Scan for the cell matching the given text and deliver its (x, y) coordinate at center. 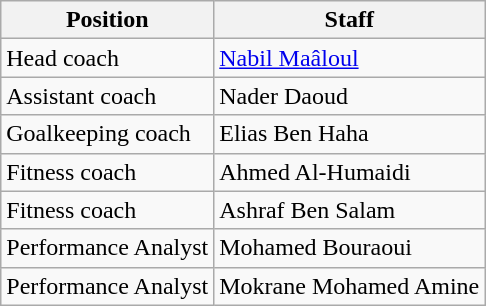
Position (108, 20)
Mokrane Mohamed Amine (350, 286)
Assistant coach (108, 96)
Head coach (108, 58)
Ahmed Al-Humaidi (350, 172)
Nader Daoud (350, 96)
Goalkeeping coach (108, 134)
Nabil Maâloul (350, 58)
Elias Ben Haha (350, 134)
Staff (350, 20)
Mohamed Bouraoui (350, 248)
Ashraf Ben Salam (350, 210)
